For the text-containing cell, return its midpoint in (x, y) coordinate format. 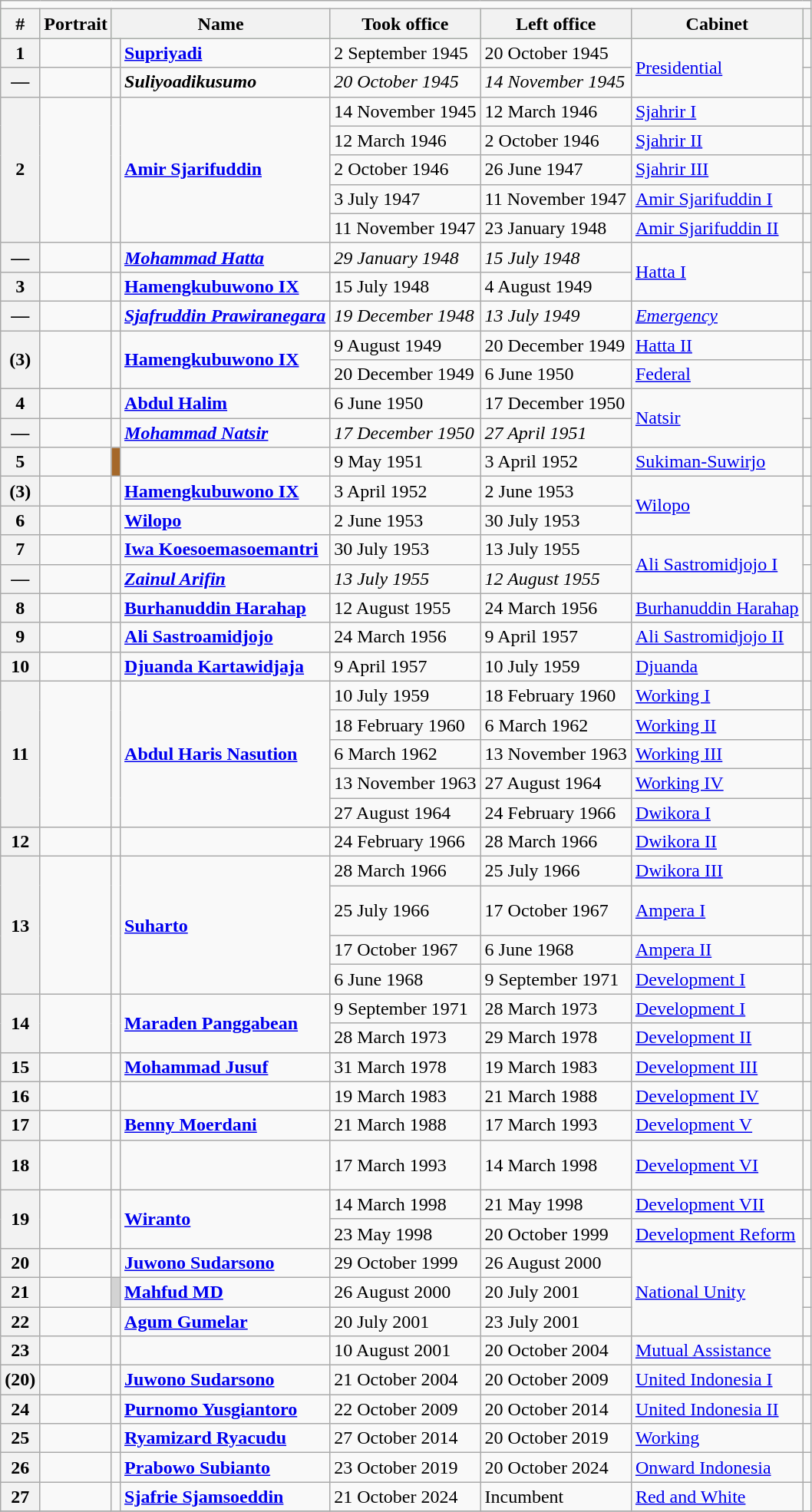
Development VII (717, 1204)
Presidential (717, 68)
Development VI (717, 1165)
25 (20, 1438)
11 (20, 754)
Sukiman-Suwirjo (717, 462)
Mohammad Hatta (226, 257)
Cabinet (717, 24)
4 (20, 404)
Ali Sastromidjojo II (717, 637)
Red and White (717, 1497)
10 August 2001 (405, 1351)
Federal (717, 375)
Ali Sastroamidjojo (226, 637)
Left office (556, 24)
Amir Sjarifuddin I (717, 199)
Abdul Halim (226, 404)
United Indonesia II (717, 1409)
2 September 1945 (405, 53)
Agum Gumelar (226, 1321)
27 April 1951 (556, 433)
Amir Sjarifuddin (226, 170)
Dwikora I (717, 813)
Incumbent (556, 1497)
5 (20, 462)
27 October 2014 (405, 1438)
Sjahrir III (717, 170)
Prabowo Subianto (226, 1467)
Mohammad Jusuf (226, 1067)
Development II (717, 1038)
Djuanda Kartawidjaja (226, 666)
Working (717, 1438)
Emergency (717, 315)
20 October 1999 (556, 1233)
20 October 2019 (556, 1438)
Working IV (717, 783)
20 October 2009 (556, 1380)
Suliyoadikusumo (226, 82)
22 October 2009 (405, 1409)
Supriyadi (226, 53)
Development V (717, 1125)
Working II (717, 725)
13 July 1949 (556, 315)
20 October 2004 (556, 1351)
Dwikora II (717, 842)
Ampera II (717, 950)
23 July 2001 (556, 1321)
23 (20, 1351)
Hatta I (717, 272)
Ampera I (717, 910)
27 (20, 1497)
1 (20, 53)
Working III (717, 754)
21 May 1998 (556, 1204)
21 October 2004 (405, 1380)
20 (20, 1263)
Ryamizard Ryacudu (226, 1438)
29 March 1978 (556, 1038)
23 May 1998 (405, 1233)
13 (20, 926)
Portrait (76, 24)
Took office (405, 24)
Abdul Haris Nasution (226, 754)
Sjahrir II (717, 140)
8 (20, 608)
Iwa Koesoemasoemantri (226, 550)
31 March 1978 (405, 1067)
3 July 1947 (405, 199)
3 (20, 286)
23 October 2019 (405, 1467)
29 January 1948 (405, 257)
10 (20, 666)
United Indonesia I (717, 1380)
9 (20, 637)
19 (20, 1219)
9 August 1949 (405, 345)
6 (20, 520)
(20) (20, 1380)
Onward Indonesia (717, 1467)
Hatta II (717, 345)
Mutual Assistance (717, 1351)
Sjafruddin Prawiranegara (226, 315)
National Unity (717, 1292)
26 (20, 1467)
29 October 1999 (405, 1263)
14 (20, 1023)
17 (20, 1125)
26 June 1947 (556, 170)
Natsir (717, 418)
# (20, 24)
12 (20, 842)
20 October 2014 (556, 1409)
Mahfud MD (226, 1292)
20 October 2024 (556, 1467)
Zainul Arifin (226, 579)
23 January 1948 (556, 228)
21 (20, 1292)
Purnomo Yusgiantoro (226, 1409)
Mohammad Natsir (226, 433)
Djuanda (717, 666)
Sjahrir I (717, 111)
Benny Moerdani (226, 1125)
Wiranto (226, 1219)
19 December 1948 (405, 315)
24 (20, 1409)
22 (20, 1321)
Suharto (226, 926)
16 (20, 1096)
Maraden Panggabean (226, 1023)
9 May 1951 (405, 462)
Name (220, 24)
18 (20, 1165)
21 October 2024 (405, 1497)
Dwikora III (717, 871)
Development III (717, 1067)
Development IV (717, 1096)
7 (20, 550)
4 August 1949 (556, 286)
Amir Sjarifuddin II (717, 228)
Ali Sastromidjojo I (717, 564)
Sjafrie Sjamsoeddin (226, 1497)
15 (20, 1067)
2 (20, 170)
Working I (717, 695)
Development Reform (717, 1233)
